Identify which cell holds the provided text, then report its [x, y] central coordinate. 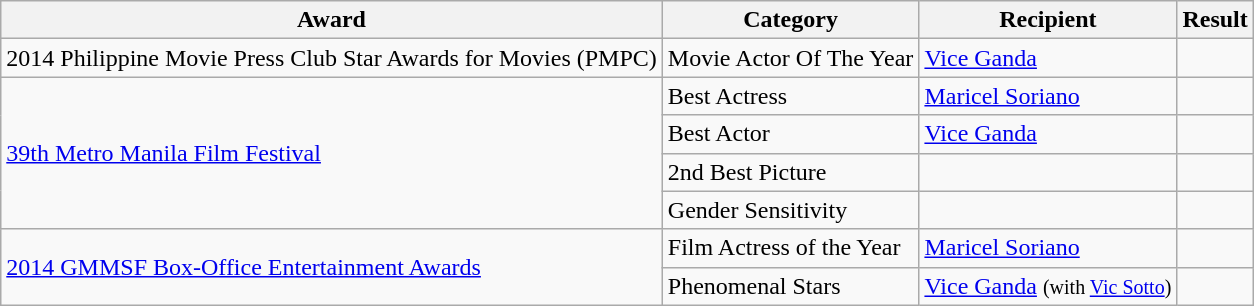
Best Actor [790, 134]
2nd Best Picture [790, 172]
Recipient [1048, 20]
2014 GMMSF Box-Office Entertainment Awards [332, 267]
39th Metro Manila Film Festival [332, 153]
2014 Philippine Movie Press Club Star Awards for Movies (PMPC) [332, 58]
Phenomenal Stars [790, 286]
Result [1215, 20]
Award [332, 20]
Film Actress of the Year [790, 248]
Best Actress [790, 96]
Movie Actor Of The Year [790, 58]
Gender Sensitivity [790, 210]
Category [790, 20]
Vice Ganda (with Vic Sotto) [1048, 286]
